Locate the cell with the specified text and output its [x, y] center coordinate. 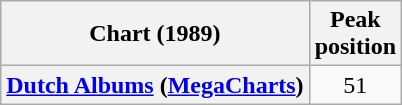
Peakposition [355, 34]
51 [355, 85]
Dutch Albums (MegaCharts) [155, 85]
Chart (1989) [155, 34]
